Output the (X, Y) coordinate of the center of the cell containing the given text.  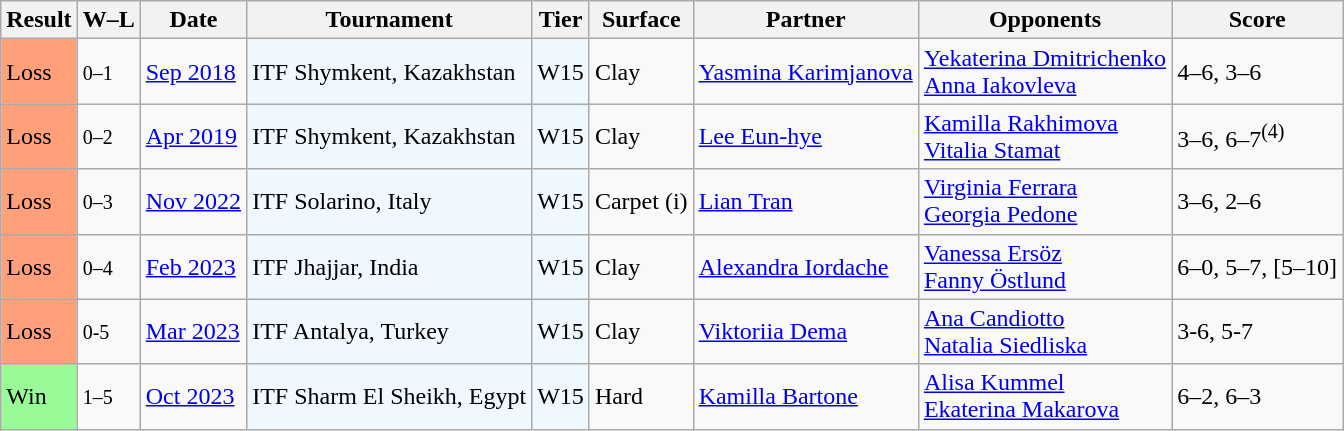
ITF Solarino, Italy (390, 202)
1–5 (108, 396)
Kamilla Bartone (806, 396)
Vanessa Ersöz Fanny Östlund (1044, 266)
Kamilla Rakhimova Vitalia Stamat (1044, 136)
0–2 (108, 136)
Partner (806, 20)
Sep 2018 (193, 72)
Apr 2019 (193, 136)
Hard (641, 396)
Score (1258, 20)
0-5 (108, 332)
0–4 (108, 266)
ITF Sharm El Sheikh, Egypt (390, 396)
Result (39, 20)
Opponents (1044, 20)
Alisa Kummel Ekaterina Makarova (1044, 396)
3–6, 2–6 (1258, 202)
Tier (561, 20)
Surface (641, 20)
ITF Antalya, Turkey (390, 332)
Nov 2022 (193, 202)
Lian Tran (806, 202)
Yekaterina Dmitrichenko Anna Iakovleva (1044, 72)
Alexandra Iordache (806, 266)
Lee Eun-hye (806, 136)
Mar 2023 (193, 332)
Win (39, 396)
W–L (108, 20)
Yasmina Karimjanova (806, 72)
Date (193, 20)
0–1 (108, 72)
Viktoriia Dema (806, 332)
Tournament (390, 20)
4–6, 3–6 (1258, 72)
Ana Candiotto Natalia Siedliska (1044, 332)
Carpet (i) (641, 202)
6–0, 5–7, [5–10] (1258, 266)
3–6, 6–7(4) (1258, 136)
3-6, 5-7 (1258, 332)
Oct 2023 (193, 396)
Feb 2023 (193, 266)
0–3 (108, 202)
ITF Jhajjar, India (390, 266)
6–2, 6–3 (1258, 396)
Virginia Ferrara Georgia Pedone (1044, 202)
